Scan for the cell matching the given text and deliver its (x, y) coordinate at center. 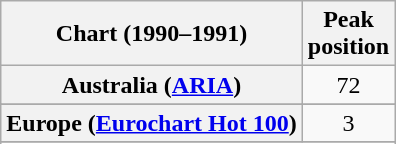
Australia (ARIA) (152, 85)
3 (348, 123)
Europe (Eurochart Hot 100) (152, 123)
72 (348, 85)
Peakposition (348, 34)
Chart (1990–1991) (152, 34)
